Identify which cell holds the provided text, then report its [X, Y] central coordinate. 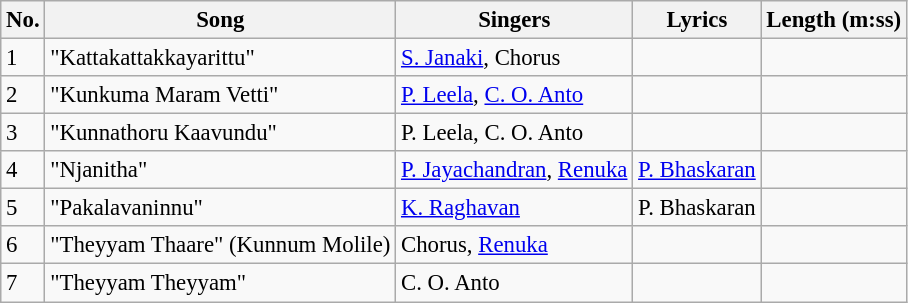
2 [23, 95]
Chorus, Renuka [514, 245]
4 [23, 170]
3 [23, 133]
C. O. Anto [514, 283]
1 [23, 58]
Song [220, 20]
"Theyyam Theyyam" [220, 283]
Lyrics [697, 20]
7 [23, 283]
"Njanitha" [220, 170]
Singers [514, 20]
"Pakalavaninnu" [220, 208]
6 [23, 245]
P. Jayachandran, Renuka [514, 170]
K. Raghavan [514, 208]
Length (m:ss) [834, 20]
5 [23, 208]
"Kunnathoru Kaavundu" [220, 133]
No. [23, 20]
"Theyyam Thaare" (Kunnum Molile) [220, 245]
"Kunkuma Maram Vetti" [220, 95]
"Kattakattakkayarittu" [220, 58]
S. Janaki, Chorus [514, 58]
